Provide the (x, y) coordinate of the cell's center where the given text is located.  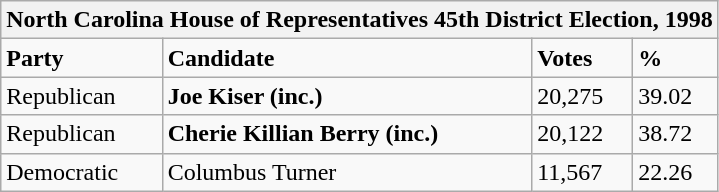
11,567 (582, 172)
Party (82, 58)
38.72 (676, 134)
Votes (582, 58)
North Carolina House of Representatives 45th District Election, 1998 (360, 20)
39.02 (676, 96)
Columbus Turner (347, 172)
Democratic (82, 172)
Joe Kiser (inc.) (347, 96)
20,122 (582, 134)
Candidate (347, 58)
% (676, 58)
22.26 (676, 172)
Cherie Killian Berry (inc.) (347, 134)
20,275 (582, 96)
